Identify which cell holds the provided text, then report its [x, y] central coordinate. 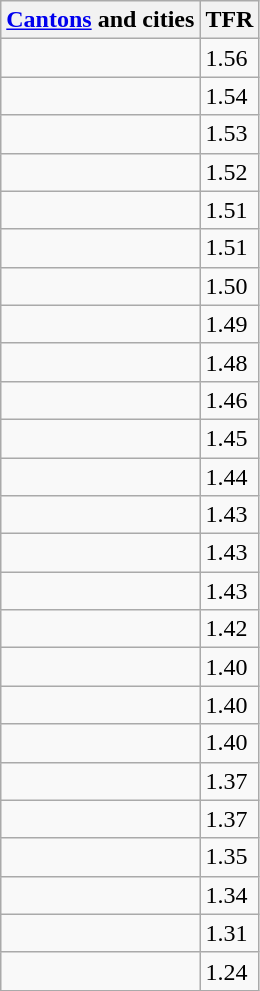
1.54 [230, 96]
1.34 [230, 895]
1.44 [230, 477]
1.52 [230, 172]
1.42 [230, 629]
1.46 [230, 400]
1.49 [230, 324]
TFR [230, 20]
1.50 [230, 286]
1.31 [230, 933]
1.35 [230, 857]
1.45 [230, 438]
Cantons and cities [100, 20]
1.24 [230, 971]
1.48 [230, 362]
1.56 [230, 58]
1.53 [230, 134]
